Extract the (x, y) coordinate from the center of the cell holding the provided text.  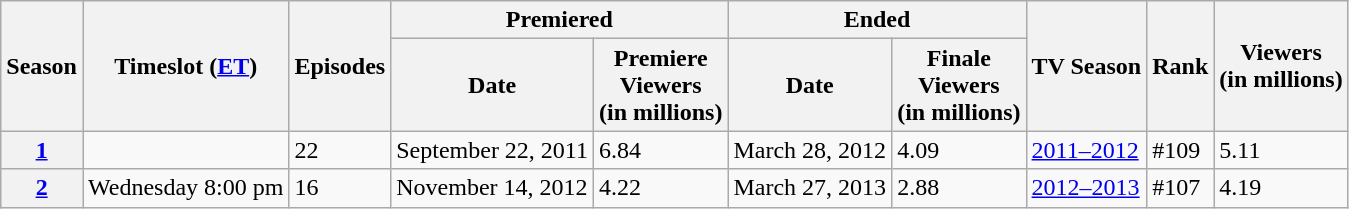
FinaleViewers(in millions) (959, 85)
Premiered (560, 20)
#107 (1180, 188)
5.11 (1281, 150)
March 28, 2012 (810, 150)
Rank (1180, 66)
Timeslot (ET) (185, 66)
Episodes (340, 66)
Wednesday 8:00 pm (185, 188)
Ended (877, 20)
TV Season (1086, 66)
2012–2013 (1086, 188)
November 14, 2012 (492, 188)
6.84 (661, 150)
Season (42, 66)
March 27, 2013 (810, 188)
4.19 (1281, 188)
2011–2012 (1086, 150)
September 22, 2011 (492, 150)
4.09 (959, 150)
16 (340, 188)
#109 (1180, 150)
PremiereViewers(in millions) (661, 85)
22 (340, 150)
4.22 (661, 188)
2 (42, 188)
Viewers(in millions) (1281, 66)
1 (42, 150)
2.88 (959, 188)
